Return the [X, Y] coordinate for the center point of the cell that contains the specified text.  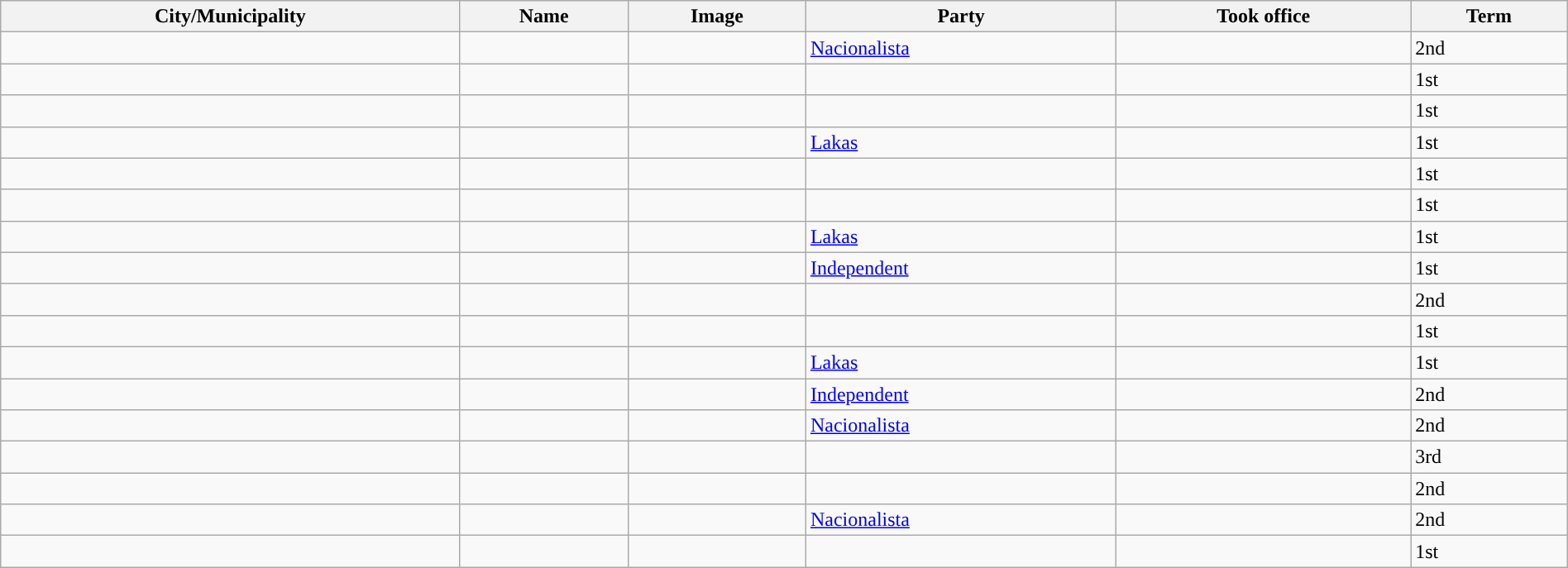
Party [961, 17]
Image [716, 17]
Took office [1264, 17]
City/Municipality [230, 17]
3rd [1489, 457]
Term [1489, 17]
Name [544, 17]
